Extract the (x, y) coordinate from the center of the cell holding the provided text.  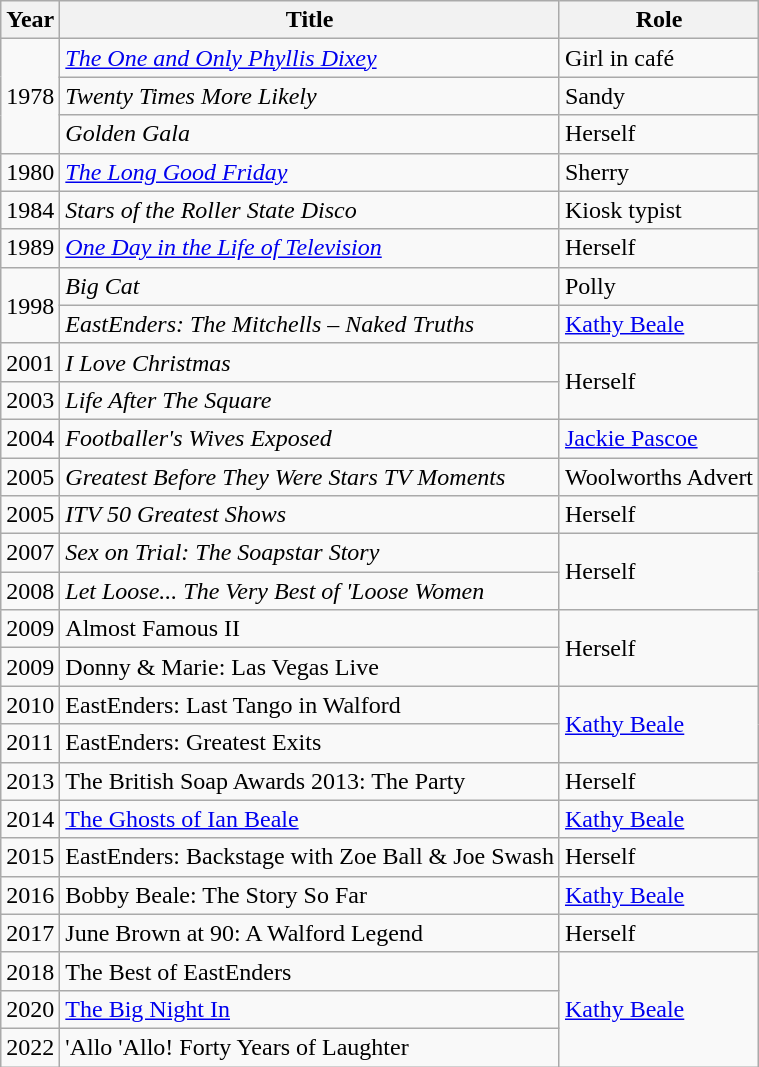
EastEnders: The Mitchells – Naked Truths (310, 324)
1978 (30, 96)
Life After The Square (310, 400)
Kiosk typist (658, 210)
Year (30, 20)
2017 (30, 933)
1989 (30, 248)
The Big Night In (310, 1009)
2001 (30, 362)
'Allo 'Allo! Forty Years of Laughter (310, 1047)
1998 (30, 305)
EastEnders: Backstage with Zoe Ball & Joe Swash (310, 857)
The One and Only Phyllis Dixey (310, 58)
I Love Christmas (310, 362)
Footballer's Wives Exposed (310, 438)
Donny & Marie: Las Vegas Live (310, 667)
Golden Gala (310, 134)
2004 (30, 438)
Big Cat (310, 286)
Polly (658, 286)
ITV 50 Greatest Shows (310, 515)
Woolworths Advert (658, 477)
The Long Good Friday (310, 172)
June Brown at 90: A Walford Legend (310, 933)
One Day in the Life of Television (310, 248)
Girl in café (658, 58)
Sherry (658, 172)
The British Soap Awards 2013: The Party (310, 781)
2008 (30, 591)
Sandy (658, 96)
EastEnders: Greatest Exits (310, 743)
2018 (30, 971)
Almost Famous II (310, 629)
2022 (30, 1047)
Jackie Pascoe (658, 438)
Role (658, 20)
2020 (30, 1009)
1980 (30, 172)
Stars of the Roller State Disco (310, 210)
2014 (30, 819)
2003 (30, 400)
Title (310, 20)
2011 (30, 743)
EastEnders: Last Tango in Walford (310, 705)
The Ghosts of Ian Beale (310, 819)
The Best of EastEnders (310, 971)
2013 (30, 781)
Greatest Before They Were Stars TV Moments (310, 477)
2007 (30, 553)
2015 (30, 857)
1984 (30, 210)
Twenty Times More Likely (310, 96)
Let Loose... The Very Best of 'Loose Women (310, 591)
Bobby Beale: The Story So Far (310, 895)
2016 (30, 895)
Sex on Trial: The Soapstar Story (310, 553)
2010 (30, 705)
